Output the [X, Y] coordinate of the center of the cell containing the given text.  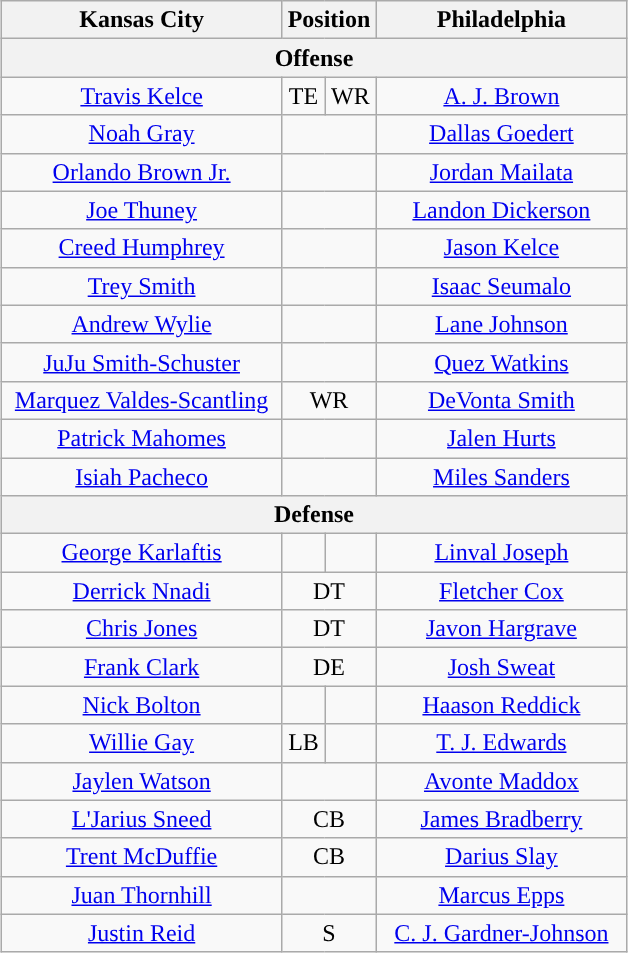
Kansas City [142, 20]
Creed Humphrey [142, 248]
C. J. Gardner-Johnson [502, 933]
T. J. Edwards [502, 743]
S [329, 933]
Marcus Epps [502, 895]
Miles Sanders [502, 477]
Javon Hargrave [502, 629]
Jaylen Watson [142, 781]
Joe Thuney [142, 210]
Quez Watkins [502, 362]
Trey Smith [142, 286]
DeVonta Smith [502, 400]
Orlando Brown Jr. [142, 172]
Position [329, 20]
Frank Clark [142, 667]
Jason Kelce [502, 248]
Philadelphia [502, 20]
Justin Reid [142, 933]
Linval Joseph [502, 553]
Jalen Hurts [502, 438]
Andrew Wylie [142, 324]
Juan Thornhill [142, 895]
Nick Bolton [142, 705]
Willie Gay [142, 743]
Jordan Mailata [502, 172]
Landon Dickerson [502, 210]
George Karlaftis [142, 553]
Josh Sweat [502, 667]
DE [329, 667]
Darius Slay [502, 857]
Offense [314, 58]
Isiah Pacheco [142, 477]
A. J. Brown [502, 96]
Derrick Nnadi [142, 591]
Lane Johnson [502, 324]
Dallas Goedert [502, 134]
Fletcher Cox [502, 591]
Haason Reddick [502, 705]
LB [304, 743]
Travis Kelce [142, 96]
JuJu Smith-Schuster [142, 362]
Defense [314, 515]
Trent McDuffie [142, 857]
Marquez Valdes-Scantling [142, 400]
TE [304, 96]
Chris Jones [142, 629]
James Bradberry [502, 819]
Noah Gray [142, 134]
Patrick Mahomes [142, 438]
Isaac Seumalo [502, 286]
L'Jarius Sneed [142, 819]
Avonte Maddox [502, 781]
